Capture the cell that displays the provided text and extract its [x, y] central coordinate. 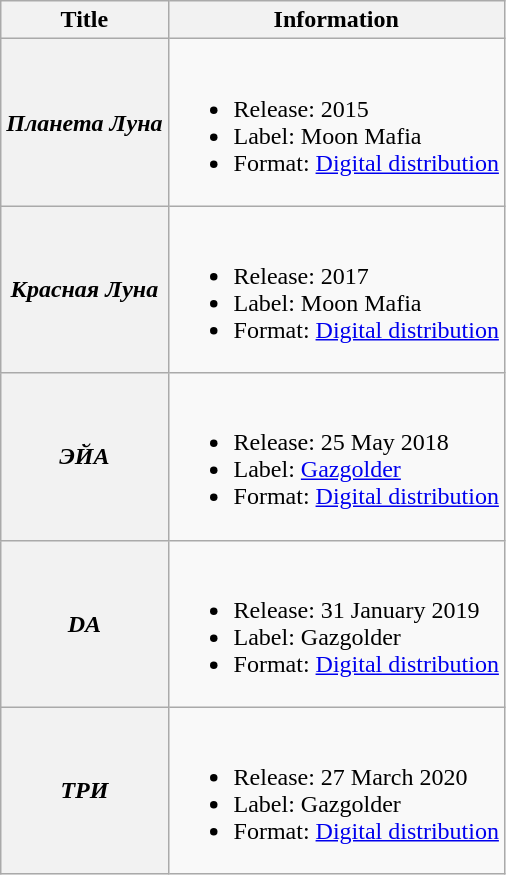
Title [84, 20]
ТРИ [84, 790]
Планета Луна [84, 122]
ЭЙА [84, 456]
Release: 31 January 2019Label: GazgolderFormat: Digital distribution [336, 624]
Красная Луна [84, 290]
Release: 27 March 2020Label: GazgolderFormat: Digital distribution [336, 790]
Release: 25 May 2018Label: GazgolderFormat: Digital distribution [336, 456]
Release: 2017Label: Moon MafiaFormat: Digital distribution [336, 290]
DA [84, 624]
Release: 2015Label: Moon MafiaFormat: Digital distribution [336, 122]
Information [336, 20]
